Output the (X, Y) coordinate of the center of the cell containing the given text.  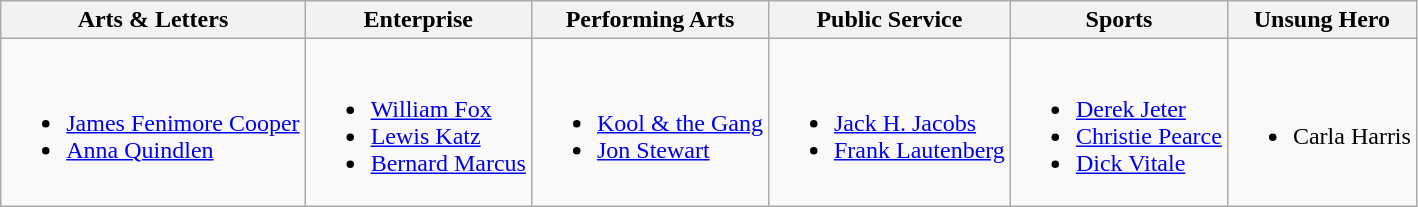
William FoxLewis KatzBernard Marcus (418, 122)
Unsung Hero (1322, 20)
Performing Arts (650, 20)
Sports (1118, 20)
Arts & Letters (153, 20)
Public Service (889, 20)
Derek JeterChristie PearceDick Vitale (1118, 122)
Carla Harris (1322, 122)
Kool & the GangJon Stewart (650, 122)
Jack H. JacobsFrank Lautenberg (889, 122)
Enterprise (418, 20)
James Fenimore CooperAnna Quindlen (153, 122)
